Search for the cell housing the specified text and yield its [X, Y] center coordinate. 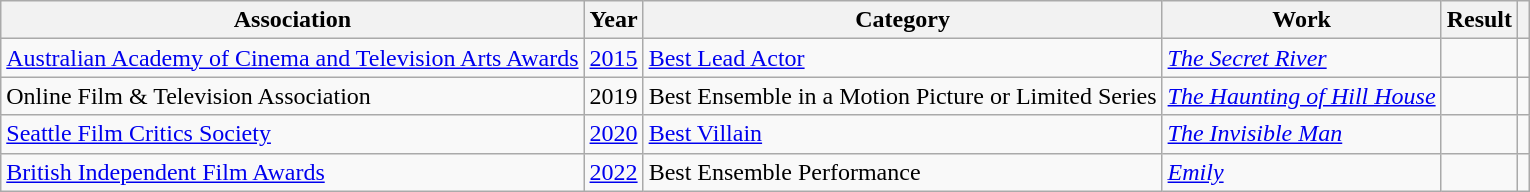
Association [292, 20]
Australian Academy of Cinema and Television Arts Awards [292, 58]
Best Ensemble in a Motion Picture or Limited Series [902, 96]
2019 [614, 96]
Best Villain [902, 134]
The Secret River [1302, 58]
2022 [614, 172]
Online Film & Television Association [292, 96]
2020 [614, 134]
The Invisible Man [1302, 134]
Best Ensemble Performance [902, 172]
2015 [614, 58]
Seattle Film Critics Society [292, 134]
British Independent Film Awards [292, 172]
Best Lead Actor [902, 58]
Year [614, 20]
Category [902, 20]
Work [1302, 20]
The Haunting of Hill House [1302, 96]
Emily [1302, 172]
Result [1479, 20]
